Output the [X, Y] coordinate of the center of the cell containing the given text.  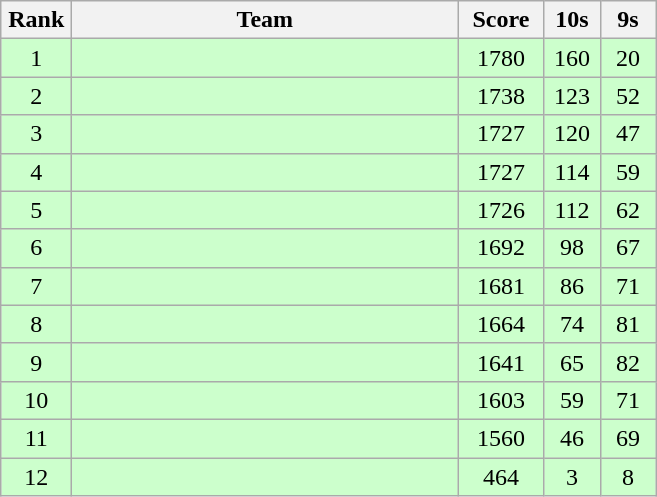
112 [572, 210]
1681 [501, 286]
52 [628, 96]
10 [36, 400]
1664 [501, 324]
Score [501, 20]
6 [36, 248]
9s [628, 20]
1692 [501, 248]
5 [36, 210]
67 [628, 248]
114 [572, 172]
11 [36, 438]
47 [628, 134]
10s [572, 20]
9 [36, 362]
120 [572, 134]
69 [628, 438]
20 [628, 58]
1 [36, 58]
Rank [36, 20]
Team [265, 20]
4 [36, 172]
81 [628, 324]
65 [572, 362]
7 [36, 286]
98 [572, 248]
1726 [501, 210]
86 [572, 286]
1641 [501, 362]
123 [572, 96]
74 [572, 324]
62 [628, 210]
12 [36, 477]
464 [501, 477]
82 [628, 362]
46 [572, 438]
160 [572, 58]
1603 [501, 400]
1780 [501, 58]
1560 [501, 438]
1738 [501, 96]
2 [36, 96]
